Return [x, y] of the center of cell containing provided text 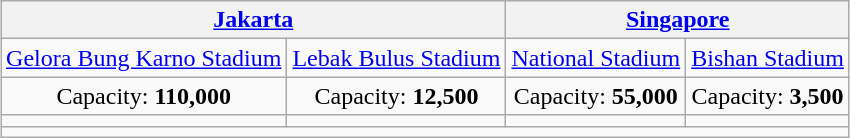
Capacity: 12,500 [396, 96]
Lebak Bulus Stadium [396, 58]
Capacity: 110,000 [144, 96]
Singapore [678, 20]
Capacity: 55,000 [596, 96]
Jakarta [254, 20]
Capacity: 3,500 [768, 96]
Gelora Bung Karno Stadium [144, 58]
Bishan Stadium [768, 58]
National Stadium [596, 58]
